Return the (x, y) coordinate for the center point of the cell that contains the specified text.  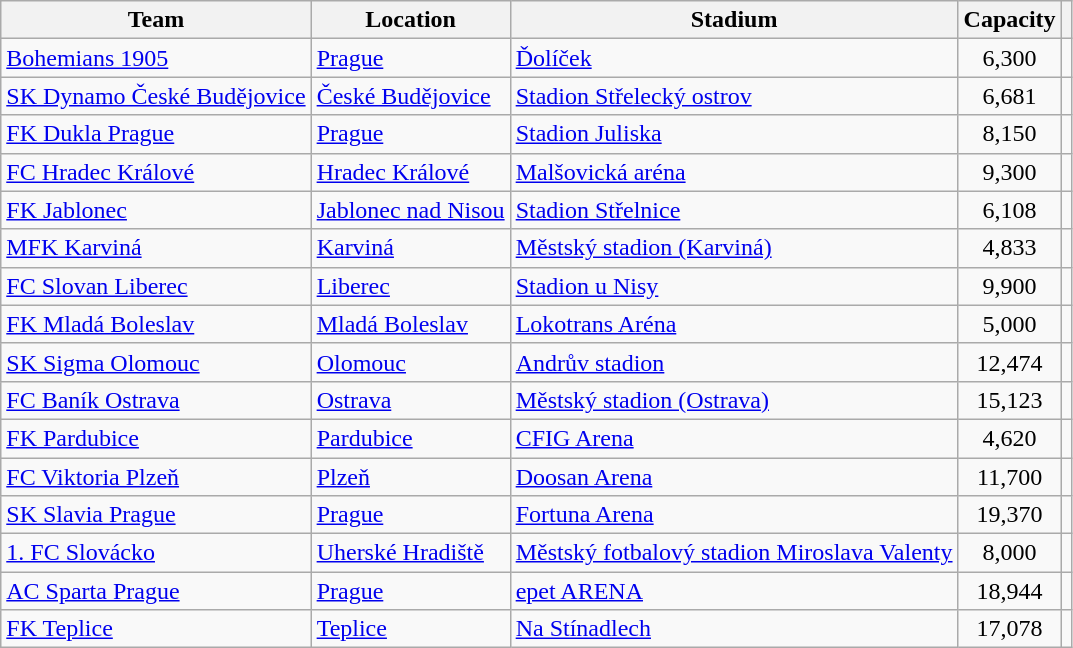
MFK Karviná (156, 248)
FK Jablonec (156, 210)
Ostrava (410, 400)
Na Stínadlech (734, 629)
9,300 (1010, 172)
Karviná (410, 248)
Fortuna Arena (734, 515)
Bohemians 1905 (156, 58)
Doosan Arena (734, 477)
12,474 (1010, 362)
SK Slavia Prague (156, 515)
Location (410, 20)
epet ARENA (734, 591)
Jablonec nad Nisou (410, 210)
AC Sparta Prague (156, 591)
8,000 (1010, 553)
FC Viktoria Plzeň (156, 477)
FC Hradec Králové (156, 172)
1. FC Slovácko (156, 553)
4,833 (1010, 248)
6,108 (1010, 210)
Liberec (410, 286)
Městský fotbalový stadion Miroslava Valenty (734, 553)
Malšovická aréna (734, 172)
Plzeň (410, 477)
15,123 (1010, 400)
Mladá Boleslav (410, 324)
Stadium (734, 20)
Městský stadion (Ostrava) (734, 400)
8,150 (1010, 134)
SK Sigma Olomouc (156, 362)
CFIG Arena (734, 438)
Stadion Střelnice (734, 210)
6,300 (1010, 58)
České Budějovice (410, 96)
FK Pardubice (156, 438)
5,000 (1010, 324)
19,370 (1010, 515)
Stadion Juliska (734, 134)
Lokotrans Aréna (734, 324)
SK Dynamo České Budějovice (156, 96)
4,620 (1010, 438)
Olomouc (410, 362)
Ďolíček (734, 58)
FK Mladá Boleslav (156, 324)
Team (156, 20)
11,700 (1010, 477)
Capacity (1010, 20)
Andrův stadion (734, 362)
Hradec Králové (410, 172)
FK Teplice (156, 629)
Stadion u Nisy (734, 286)
9,900 (1010, 286)
Uherské Hradiště (410, 553)
Pardubice (410, 438)
Městský stadion (Karviná) (734, 248)
FC Slovan Liberec (156, 286)
Teplice (410, 629)
6,681 (1010, 96)
FK Dukla Prague (156, 134)
18,944 (1010, 591)
17,078 (1010, 629)
Stadion Střelecký ostrov (734, 96)
FC Baník Ostrava (156, 400)
